Return the (x, y) coordinate for the center point of the cell that contains the specified text.  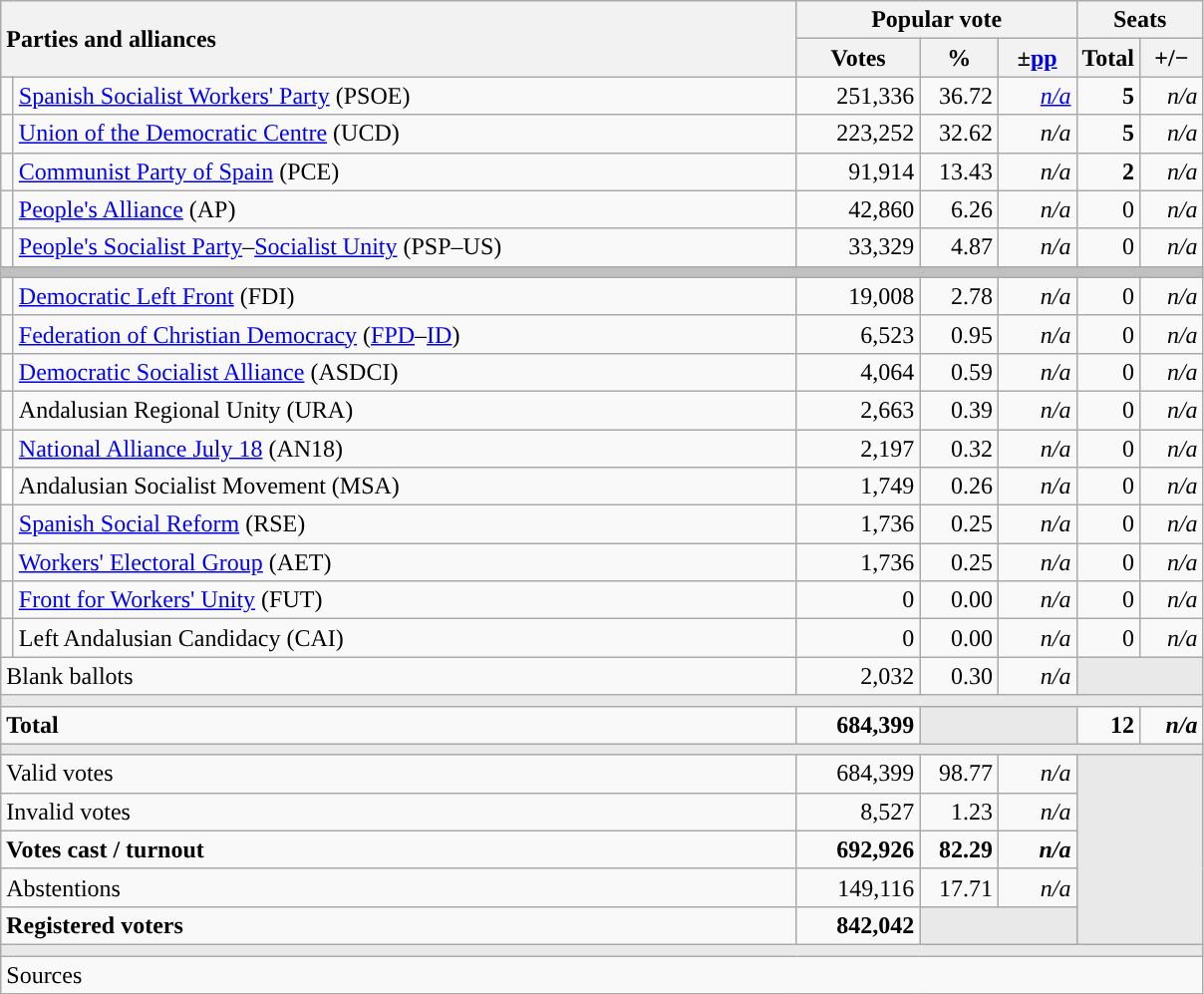
4.87 (959, 247)
Sources (602, 974)
Left Andalusian Candidacy (CAI) (405, 638)
Spanish Social Reform (RSE) (405, 524)
0.59 (959, 372)
4,064 (858, 372)
Democratic Left Front (FDI) (405, 296)
% (959, 58)
0.26 (959, 487)
People's Alliance (AP) (405, 209)
98.77 (959, 774)
17.71 (959, 887)
0.39 (959, 410)
0.32 (959, 448)
6.26 (959, 209)
Blank ballots (399, 676)
42,860 (858, 209)
±pp (1037, 58)
2,032 (858, 676)
251,336 (858, 96)
2,663 (858, 410)
842,042 (858, 925)
223,252 (858, 134)
Valid votes (399, 774)
Union of the Democratic Centre (UCD) (405, 134)
32.62 (959, 134)
36.72 (959, 96)
Popular vote (937, 20)
People's Socialist Party–Socialist Unity (PSP–US) (405, 247)
Spanish Socialist Workers' Party (PSOE) (405, 96)
Parties and alliances (399, 39)
Votes cast / turnout (399, 849)
19,008 (858, 296)
Federation of Christian Democracy (FPD–ID) (405, 334)
+/− (1172, 58)
Democratic Socialist Alliance (ASDCI) (405, 372)
91,914 (858, 171)
1,749 (858, 487)
Andalusian Socialist Movement (MSA) (405, 487)
0.30 (959, 676)
692,926 (858, 849)
33,329 (858, 247)
2 (1108, 171)
82.29 (959, 849)
Abstentions (399, 887)
Registered voters (399, 925)
Workers' Electoral Group (AET) (405, 562)
0.95 (959, 334)
Front for Workers' Unity (FUT) (405, 600)
6,523 (858, 334)
8,527 (858, 812)
Seats (1140, 20)
Communist Party of Spain (PCE) (405, 171)
National Alliance July 18 (AN18) (405, 448)
Votes (858, 58)
12 (1108, 725)
Andalusian Regional Unity (URA) (405, 410)
2,197 (858, 448)
1.23 (959, 812)
2.78 (959, 296)
13.43 (959, 171)
Invalid votes (399, 812)
149,116 (858, 887)
